Locate the cell with the specified text and output its (x, y) center coordinate. 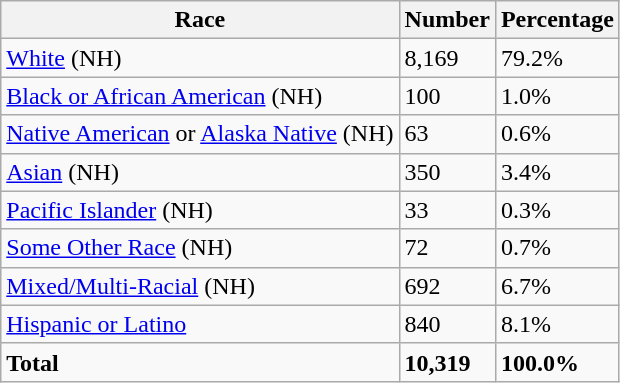
100 (447, 96)
Black or African American (NH) (200, 96)
33 (447, 210)
Race (200, 20)
Number (447, 20)
Percentage (557, 20)
Some Other Race (NH) (200, 248)
3.4% (557, 172)
Native American or Alaska Native (NH) (200, 134)
Total (200, 362)
1.0% (557, 96)
Asian (NH) (200, 172)
63 (447, 134)
8,169 (447, 58)
0.3% (557, 210)
White (NH) (200, 58)
692 (447, 286)
72 (447, 248)
8.1% (557, 324)
10,319 (447, 362)
0.6% (557, 134)
840 (447, 324)
Mixed/Multi-Racial (NH) (200, 286)
350 (447, 172)
0.7% (557, 248)
79.2% (557, 58)
100.0% (557, 362)
Pacific Islander (NH) (200, 210)
6.7% (557, 286)
Hispanic or Latino (200, 324)
